Return the [X, Y] coordinate for the center point of the cell that contains the specified text.  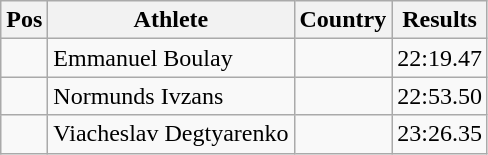
Normunds Ivzans [171, 96]
Pos [24, 20]
Viacheslav Degtyarenko [171, 134]
Country [343, 20]
23:26.35 [440, 134]
22:19.47 [440, 58]
Athlete [171, 20]
Emmanuel Boulay [171, 58]
22:53.50 [440, 96]
Results [440, 20]
